Determine the [x, y] coordinate at the center of the cell enclosing the given text.  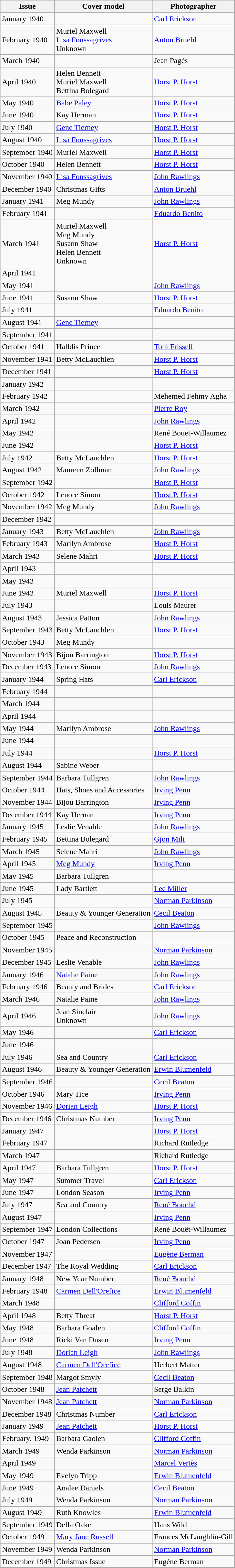
October 1943 [27, 642]
December 1948 [27, 1414]
March 1942 [27, 408]
February 1944 [27, 692]
January 1949 [27, 1426]
Peace and Reconstruction [103, 938]
The Royal Wedding [103, 1266]
July 1947 [27, 1205]
June 1941 [27, 298]
April 1943 [27, 568]
Lee Miller [193, 888]
February 1941 [27, 214]
Maureen Zollman [103, 470]
February 1945 [27, 839]
February 1947 [27, 1143]
Jean Sinclair Unknown [103, 1016]
September 1942 [27, 482]
Helen Bennett Muriel Maxwell Bettina Bolegard [103, 82]
Frances McLaughlin-Gill [193, 1537]
June 1946 [27, 1045]
May 1940 [27, 103]
Barbara Goalen [103, 1328]
February 1948 [27, 1291]
May 1942 [27, 433]
June 1942 [27, 446]
November 1946 [27, 1106]
December 1946 [27, 1119]
October 1949 [27, 1537]
March 1947 [27, 1155]
July 1945 [27, 901]
March 1948 [27, 1303]
Joan Pedersen [103, 1242]
Betty Threat [103, 1316]
Analee Daniels [103, 1488]
Spring Hats [103, 679]
London Season [103, 1192]
Cover model [103, 6]
December 1942 [27, 519]
December 1944 [27, 814]
December 1941 [27, 371]
July 1949 [27, 1500]
December 1945 [27, 962]
August 1944 [27, 765]
March 1940 [27, 61]
September 1947 [27, 1230]
September 1943 [27, 630]
Ruth Knowles [103, 1512]
October 1941 [27, 347]
Beauty and Brides [103, 987]
Muriel Maxwell Lisa Fonssagrives Unknown [103, 40]
August 1940 [27, 140]
April 1940 [27, 82]
August 1942 [27, 470]
June 1947 [27, 1192]
April 1948 [27, 1316]
New Year Number [103, 1279]
Sabine Weber [103, 765]
Susann Shaw [103, 298]
Evelyn Tripp [103, 1476]
October 1944 [27, 790]
July 1943 [27, 605]
May 1948 [27, 1328]
January 1948 [27, 1279]
October 1942 [27, 495]
Jean Pagès [193, 61]
January 1942 [27, 384]
January 1941 [27, 201]
November 1944 [27, 802]
August 1941 [27, 322]
February. 1949 [27, 1439]
October 1940 [27, 164]
Helen Bennett [103, 164]
June 1948 [27, 1340]
July 1946 [27, 1057]
April 1945 [27, 864]
Lady Bartlett [103, 888]
January 1947 [27, 1131]
September 1944 [27, 778]
Kay Hernan [103, 814]
Issue [27, 6]
May 1949 [27, 1476]
May 1944 [27, 728]
June 1940 [27, 115]
October 1948 [27, 1389]
March 1941 [27, 243]
October 1946 [27, 1094]
May 1947 [27, 1180]
Louis Maurer [193, 605]
February 1942 [27, 396]
May 1943 [27, 581]
Mary Tice [103, 1094]
March 1943 [27, 556]
June 1944 [27, 741]
March 1946 [27, 999]
Summer Travel [103, 1180]
April 1947 [27, 1168]
London Collections [103, 1230]
March 1945 [27, 852]
April 1944 [27, 716]
November 1941 [27, 359]
December 1949 [27, 1562]
June 1949 [27, 1488]
Bettina Bolegard [103, 839]
August 1945 [27, 913]
September 1941 [27, 335]
Marcel Vertès [193, 1463]
Serge Balkin [193, 1389]
February 1940 [27, 40]
January 1944 [27, 679]
August 1947 [27, 1217]
September 1946 [27, 1082]
July 1941 [27, 310]
August 1948 [27, 1365]
January 1946 [27, 974]
November 1947 [27, 1254]
April 1949 [27, 1463]
Mehemed Fehmy Agha [193, 396]
Muriel Maxwell Meg Mundy Susann Shaw Helen Bennett Unknown [103, 243]
Photographer [193, 6]
August 1943 [27, 618]
December 1943 [27, 667]
April 1942 [27, 421]
Kay Herman [103, 115]
December 1947 [27, 1266]
April 1941 [27, 273]
March 1944 [27, 704]
November 1942 [27, 507]
December 1940 [27, 189]
May 1945 [27, 876]
January 1945 [27, 827]
Ricki Van Dusen [103, 1340]
October 1947 [27, 1242]
November 1945 [27, 950]
June 1945 [27, 888]
Gjon Mili [193, 839]
July 1940 [27, 127]
August 1946 [27, 1069]
February 1943 [27, 544]
Margot Smyly [103, 1377]
Halldis Prince [103, 347]
Pierre Roy [193, 408]
September 1948 [27, 1377]
March 1949 [27, 1451]
Barbara Gaolen [103, 1439]
Hans Wild [193, 1525]
September 1940 [27, 152]
November 1948 [27, 1402]
May 1941 [27, 285]
Babe Paley [103, 103]
February 1946 [27, 987]
September 1945 [27, 925]
November 1943 [27, 655]
Toni Frissell [193, 347]
Mary Jane Russell [103, 1537]
January 1943 [27, 532]
July 1944 [27, 753]
November 1949 [27, 1549]
Christmas Gifts [103, 189]
April 1946 [27, 1016]
January 1940 [27, 19]
July 1948 [27, 1352]
August 1949 [27, 1512]
November 1940 [27, 177]
Della Oake [103, 1525]
Christmas Issue [103, 1562]
September 1949 [27, 1525]
July 1942 [27, 458]
Hats, Shoes and Accessories [103, 790]
Herbert Matter [193, 1365]
May 1946 [27, 1033]
June 1943 [27, 593]
Jessica Patton [103, 618]
October 1945 [27, 938]
